Output the (x, y) coordinate of the center of the cell containing the given text.  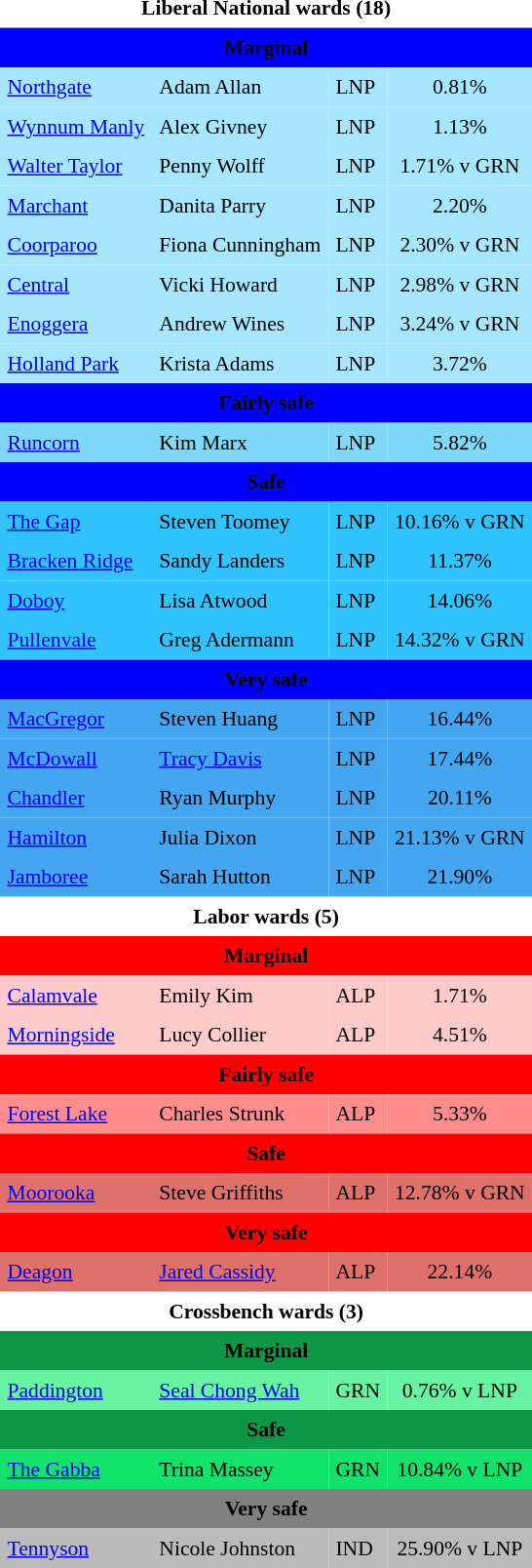
Steve Griffiths (240, 1193)
The Gap (76, 521)
Greg Adermann (240, 640)
The Gabba (76, 1469)
Nicole Johnston (240, 1548)
Tracy Davis (240, 758)
Walter Taylor (76, 166)
Enoggera (76, 324)
Calamvale (76, 995)
Jared Cassidy (240, 1272)
Sandy Landers (240, 561)
Marchant (76, 205)
Chandler (76, 798)
Kim Marx (240, 442)
Vicki Howard (240, 284)
Jamboree (76, 877)
Coorparoo (76, 245)
Deagon (76, 1272)
Charles Strunk (240, 1114)
Bracken Ridge (76, 561)
Tennyson (76, 1548)
Pullenvale (76, 640)
MacGregor (76, 719)
Crossbench wards (3) (266, 1311)
Doboy (76, 600)
Runcorn (76, 442)
Steven Toomey (240, 521)
Julia Dixon (240, 837)
Lisa Atwood (240, 600)
Seal Chong Wah (240, 1390)
Lucy Collier (240, 1035)
McDowall (76, 758)
Labor wards (5) (266, 916)
Holland Park (76, 363)
Moorooka (76, 1193)
Ryan Murphy (240, 798)
Alex Givney (240, 126)
Danita Parry (240, 205)
Adam Allan (240, 87)
Northgate (76, 87)
Central (76, 284)
Sarah Hutton (240, 877)
Hamilton (76, 837)
Andrew Wines (240, 324)
Fiona Cunningham (240, 245)
Trina Massey (240, 1469)
Krista Adams (240, 363)
Morningside (76, 1035)
Forest Lake (76, 1114)
Steven Huang (240, 719)
Wynnum Manly (76, 126)
IND (359, 1548)
Paddington (76, 1390)
Emily Kim (240, 995)
Penny Wolff (240, 166)
